Locate the cell with the specified text and output its [X, Y] center coordinate. 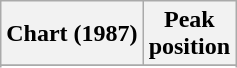
Peakposition [189, 34]
Chart (1987) [72, 34]
